Scan for the cell matching the given text and deliver its [X, Y] coordinate at center. 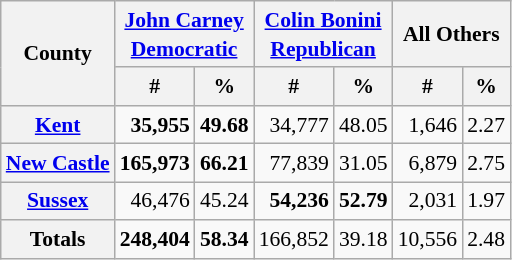
52.79 [364, 201]
2.75 [486, 163]
166,852 [294, 239]
Totals [58, 239]
New Castle [58, 163]
49.68 [224, 125]
2.27 [486, 125]
1,646 [428, 125]
34,777 [294, 125]
Kent [58, 125]
46,476 [155, 201]
58.34 [224, 239]
54,236 [294, 201]
2.48 [486, 239]
77,839 [294, 163]
66.21 [224, 163]
48.05 [364, 125]
1.97 [486, 201]
31.05 [364, 163]
County [58, 53]
45.24 [224, 201]
35,955 [155, 125]
2,031 [428, 201]
6,879 [428, 163]
All Others [452, 34]
39.18 [364, 239]
John CarneyDemocratic [184, 34]
Colin BoniniRepublican [324, 34]
248,404 [155, 239]
Sussex [58, 201]
10,556 [428, 239]
165,973 [155, 163]
